Pinpoint the cell where the given text exists, returning its [x, y] midpoint coordinate. 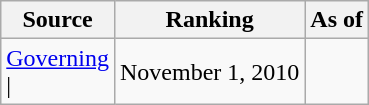
November 1, 2010 [209, 72]
Source [58, 20]
Governing| [58, 72]
As of [337, 20]
Ranking [209, 20]
